Search for the cell housing the specified text and yield its (x, y) center coordinate. 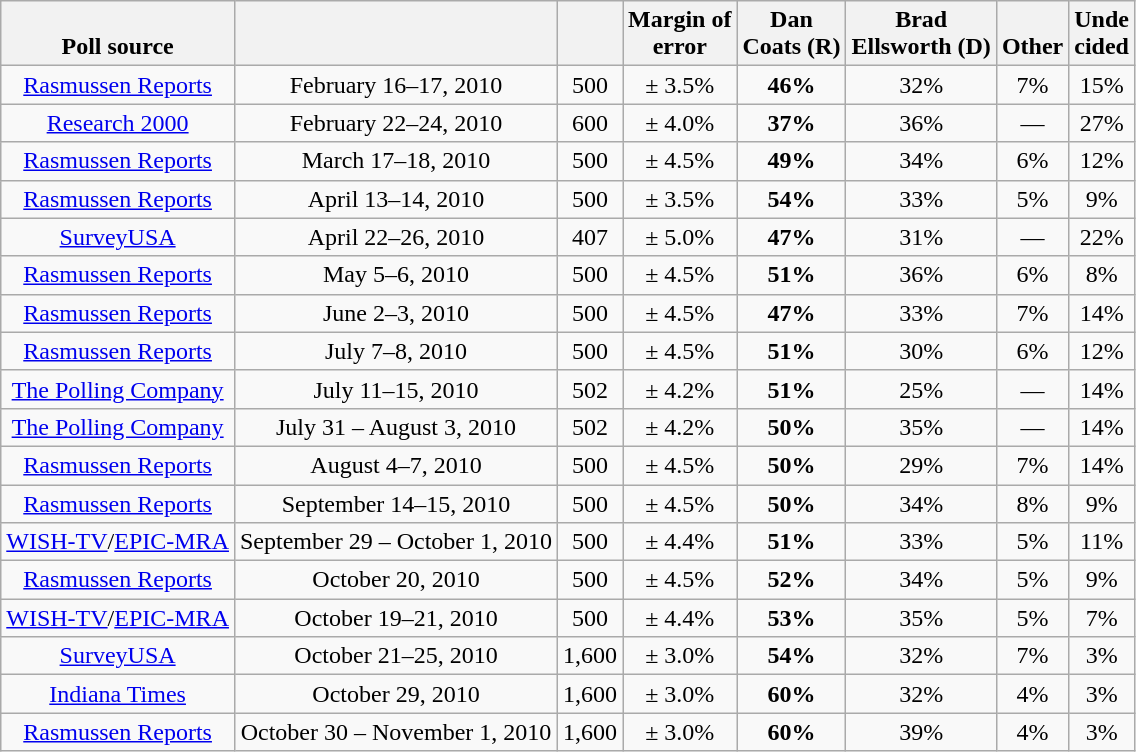
Research 2000 (118, 123)
53% (792, 618)
BradEllsworth (D) (921, 34)
October 19–21, 2010 (396, 618)
April 22–26, 2010 (396, 237)
Other (1032, 34)
22% (1102, 237)
October 30 – November 1, 2010 (396, 732)
February 22–24, 2010 (396, 123)
25% (921, 389)
October 29, 2010 (396, 694)
July 7–8, 2010 (396, 351)
July 31 – August 3, 2010 (396, 427)
October 21–25, 2010 (396, 656)
407 (590, 237)
August 4–7, 2010 (396, 465)
April 13–14, 2010 (396, 199)
Indiana Times (118, 694)
29% (921, 465)
May 5–6, 2010 (396, 275)
11% (1102, 542)
± 4.0% (680, 123)
46% (792, 85)
39% (921, 732)
July 11–15, 2010 (396, 389)
49% (792, 161)
Margin oferror (680, 34)
± 5.0% (680, 237)
February 16–17, 2010 (396, 85)
600 (590, 123)
27% (1102, 123)
31% (921, 237)
September 14–15, 2010 (396, 503)
October 20, 2010 (396, 580)
Poll source (118, 34)
September 29 – October 1, 2010 (396, 542)
15% (1102, 85)
52% (792, 580)
March 17–18, 2010 (396, 161)
DanCoats (R) (792, 34)
June 2–3, 2010 (396, 313)
37% (792, 123)
30% (921, 351)
Undecided (1102, 34)
